Scan for the cell matching the given text and deliver its [X, Y] coordinate at center. 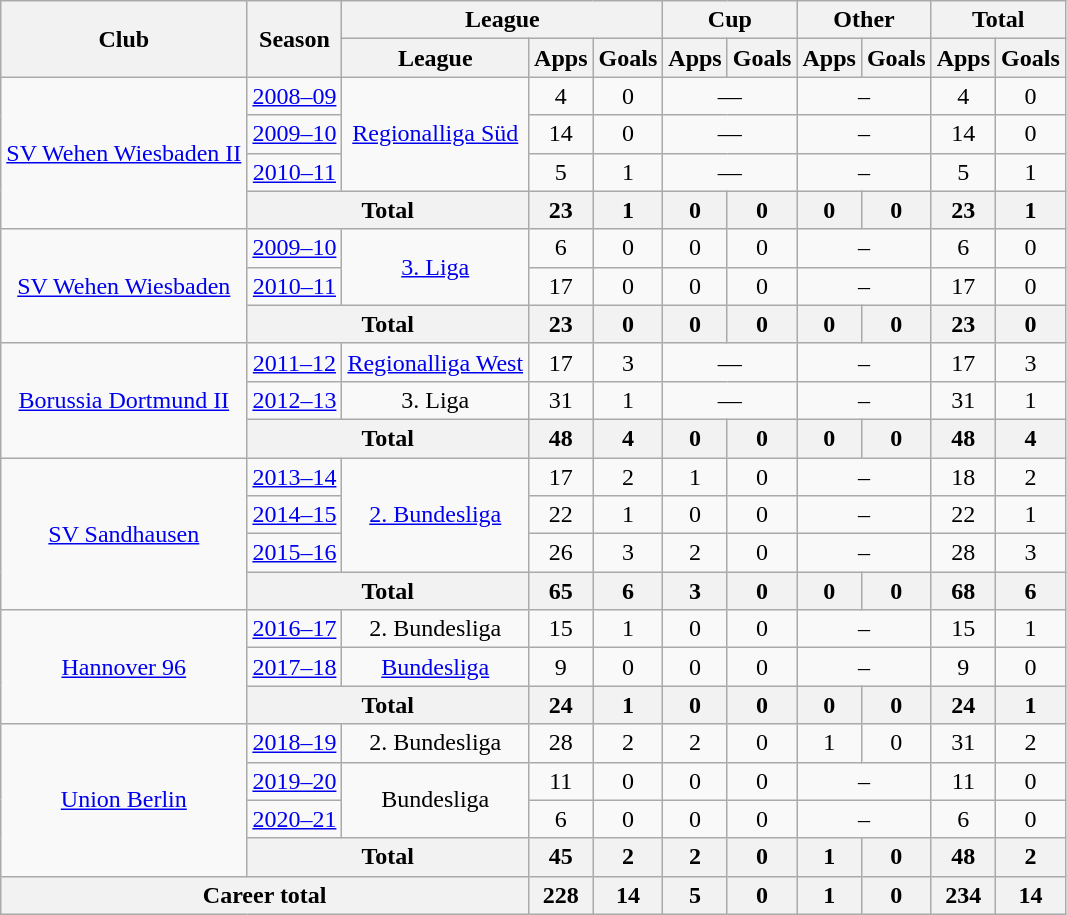
18 [963, 477]
Hannover 96 [124, 667]
Club [124, 39]
2011–12 [294, 362]
2013–14 [294, 477]
2014–15 [294, 515]
2017–18 [294, 667]
45 [561, 857]
Season [294, 39]
Regionalliga West [436, 362]
2012–13 [294, 400]
2020–21 [294, 819]
234 [963, 895]
26 [561, 553]
228 [561, 895]
Cup [730, 20]
SV Wehen Wiesbaden [124, 286]
Other [864, 20]
SV Wehen Wiesbaden II [124, 153]
Career total [265, 895]
Borussia Dortmund II [124, 400]
65 [561, 591]
2008–09 [294, 96]
SV Sandhausen [124, 534]
Union Berlin [124, 800]
2018–19 [294, 743]
Regionalliga Süd [436, 134]
2019–20 [294, 781]
68 [963, 591]
2015–16 [294, 553]
2016–17 [294, 629]
